Return (X, Y) of the center of cell containing provided text 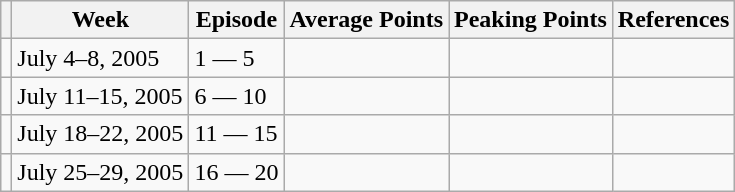
July 11–15, 2005 (100, 96)
July 18–22, 2005 (100, 134)
July 25–29, 2005 (100, 172)
Peaking Points (531, 20)
References (674, 20)
Episode (236, 20)
16 — 20 (236, 172)
Week (100, 20)
1 — 5 (236, 58)
11 — 15 (236, 134)
Average Points (366, 20)
July 4–8, 2005 (100, 58)
6 — 10 (236, 96)
